Detect which cell encompasses the target text, then output its [x, y] center coordinate. 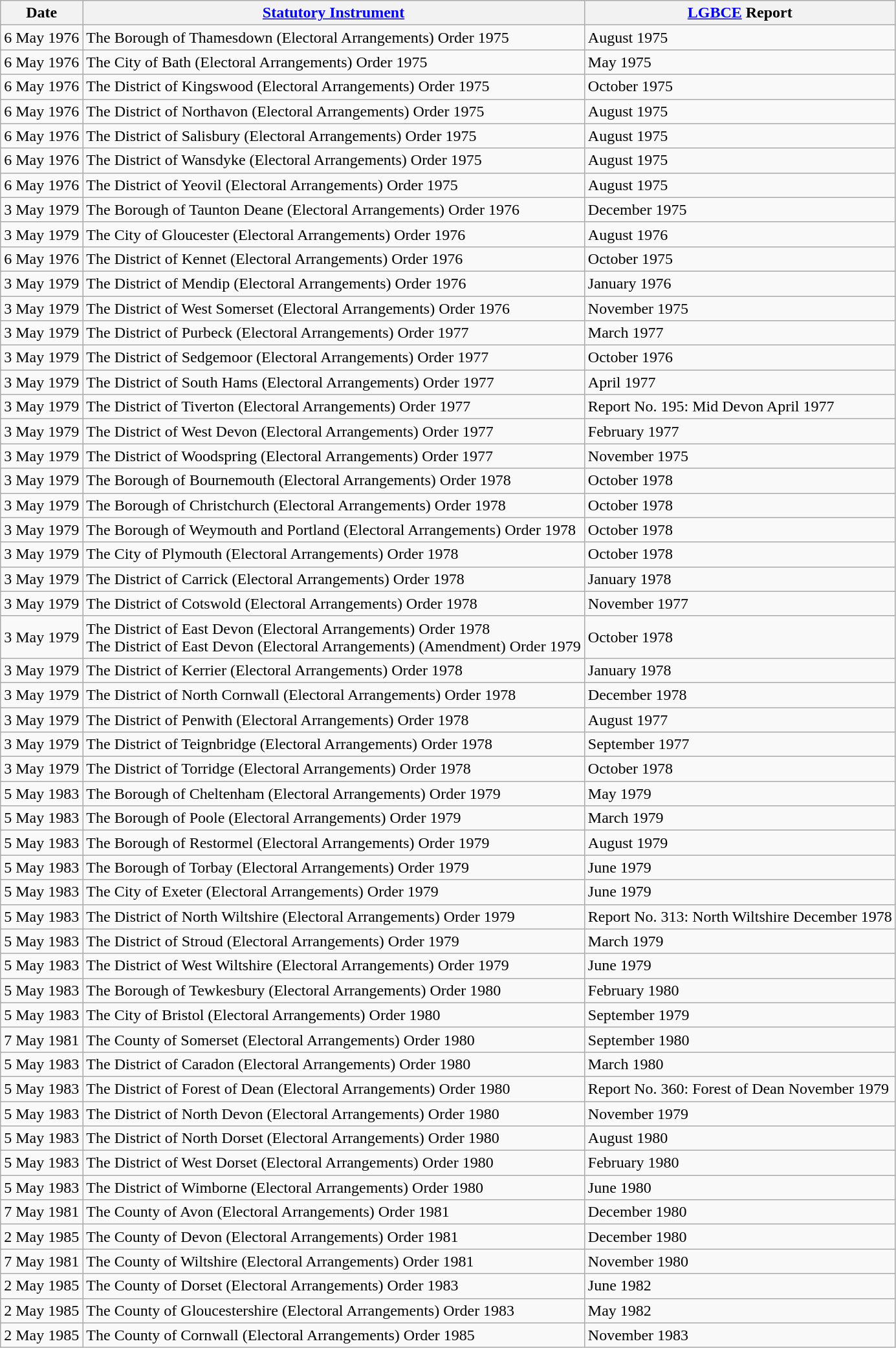
May 1979 [740, 794]
Date [41, 13]
October 1976 [740, 358]
The District of Caradon (Electoral Arrangements) Order 1980 [334, 1064]
December 1975 [740, 210]
The County of Cornwall (Electoral Arrangements) Order 1985 [334, 1335]
The County of Avon (Electoral Arrangements) Order 1981 [334, 1212]
August 1980 [740, 1138]
The City of Exeter (Electoral Arrangements) Order 1979 [334, 892]
March 1980 [740, 1064]
The District of Mendip (Electoral Arrangements) Order 1976 [334, 283]
The District of Kerrier (Electoral Arrangements) Order 1978 [334, 670]
Statutory Instrument [334, 13]
The District of Salisbury (Electoral Arrangements) Order 1975 [334, 136]
Report No. 195: Mid Devon April 1977 [740, 407]
LGBCE Report [740, 13]
The Borough of Weymouth and Portland (Electoral Arrangements) Order 1978 [334, 530]
May 1975 [740, 62]
The Borough of Tewkesbury (Electoral Arrangements) Order 1980 [334, 990]
The District of North Devon (Electoral Arrangements) Order 1980 [334, 1113]
The District of Carrick (Electoral Arrangements) Order 1978 [334, 579]
The Borough of Bournemouth (Electoral Arrangements) Order 1978 [334, 481]
The District of Teignbridge (Electoral Arrangements) Order 1978 [334, 745]
The District of North Dorset (Electoral Arrangements) Order 1980 [334, 1138]
June 1982 [740, 1286]
The Borough of Christchurch (Electoral Arrangements) Order 1978 [334, 505]
The City of Bristol (Electoral Arrangements) Order 1980 [334, 1015]
The District of Tiverton (Electoral Arrangements) Order 1977 [334, 407]
November 1977 [740, 603]
The District of Sedgemoor (Electoral Arrangements) Order 1977 [334, 358]
September 1977 [740, 745]
The District of Kennet (Electoral Arrangements) Order 1976 [334, 259]
May 1982 [740, 1310]
The Borough of Restormel (Electoral Arrangements) Order 1979 [334, 843]
June 1980 [740, 1188]
The District of Stroud (Electoral Arrangements) Order 1979 [334, 941]
The District of Wimborne (Electoral Arrangements) Order 1980 [334, 1188]
The County of Somerset (Electoral Arrangements) Order 1980 [334, 1039]
The District of Penwith (Electoral Arrangements) Order 1978 [334, 720]
The District of Northavon (Electoral Arrangements) Order 1975 [334, 111]
August 1977 [740, 720]
The City of Gloucester (Electoral Arrangements) Order 1976 [334, 234]
The District of West Dorset (Electoral Arrangements) Order 1980 [334, 1163]
September 1980 [740, 1039]
The District of North Wiltshire (Electoral Arrangements) Order 1979 [334, 917]
The County of Dorset (Electoral Arrangements) Order 1983 [334, 1286]
Report No. 313: North Wiltshire December 1978 [740, 917]
The County of Wiltshire (Electoral Arrangements) Order 1981 [334, 1261]
The District of Forest of Dean (Electoral Arrangements) Order 1980 [334, 1089]
The County of Gloucestershire (Electoral Arrangements) Order 1983 [334, 1310]
The District of Woodspring (Electoral Arrangements) Order 1977 [334, 456]
The City of Plymouth (Electoral Arrangements) Order 1978 [334, 554]
The District of Kingswood (Electoral Arrangements) Order 1975 [334, 87]
The District of West Wiltshire (Electoral Arrangements) Order 1979 [334, 966]
The District of Yeovil (Electoral Arrangements) Order 1975 [334, 185]
The District of Torridge (Electoral Arrangements) Order 1978 [334, 769]
The City of Bath (Electoral Arrangements) Order 1975 [334, 62]
March 1977 [740, 333]
The Borough of Thamesdown (Electoral Arrangements) Order 1975 [334, 38]
The Borough of Torbay (Electoral Arrangements) Order 1979 [334, 867]
August 1979 [740, 843]
The District of East Devon (Electoral Arrangements) Order 1978The District of East Devon (Electoral Arrangements) (Amendment) Order 1979 [334, 636]
August 1976 [740, 234]
The Borough of Taunton Deane (Electoral Arrangements) Order 1976 [334, 210]
The Borough of Cheltenham (Electoral Arrangements) Order 1979 [334, 794]
Report No. 360: Forest of Dean November 1979 [740, 1089]
The District of Wansdyke (Electoral Arrangements) Order 1975 [334, 160]
The District of West Somerset (Electoral Arrangements) Order 1976 [334, 309]
November 1983 [740, 1335]
April 1977 [740, 382]
November 1980 [740, 1261]
The District of South Hams (Electoral Arrangements) Order 1977 [334, 382]
September 1979 [740, 1015]
The District of North Cornwall (Electoral Arrangements) Order 1978 [334, 695]
November 1979 [740, 1113]
The County of Devon (Electoral Arrangements) Order 1981 [334, 1237]
December 1978 [740, 695]
The Borough of Poole (Electoral Arrangements) Order 1979 [334, 818]
January 1976 [740, 283]
The District of Cotswold (Electoral Arrangements) Order 1978 [334, 603]
The District of West Devon (Electoral Arrangements) Order 1977 [334, 431]
The District of Purbeck (Electoral Arrangements) Order 1977 [334, 333]
February 1977 [740, 431]
